Locate the cell with the specified text and output its (x, y) center coordinate. 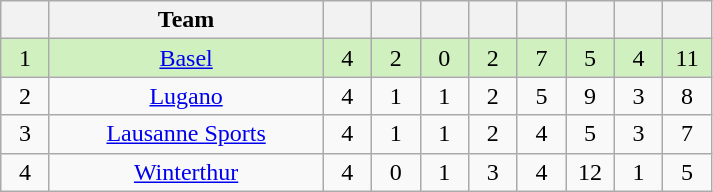
12 (590, 172)
Team (186, 20)
Lugano (186, 96)
Winterthur (186, 172)
8 (688, 96)
11 (688, 58)
Lausanne Sports (186, 134)
9 (590, 96)
Basel (186, 58)
